From the cell containing the given text, extract its center point as [X, Y] coordinate. 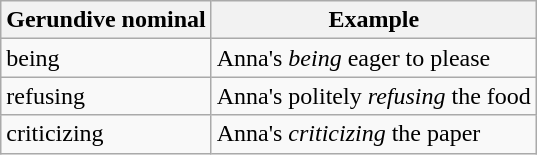
criticizing [106, 134]
Anna's being eager to please [374, 58]
Gerundive nominal [106, 20]
refusing [106, 96]
Anna's politely refusing the food [374, 96]
Anna's criticizing the paper [374, 134]
Example [374, 20]
being [106, 58]
